Return (x, y) of the center of cell containing provided text 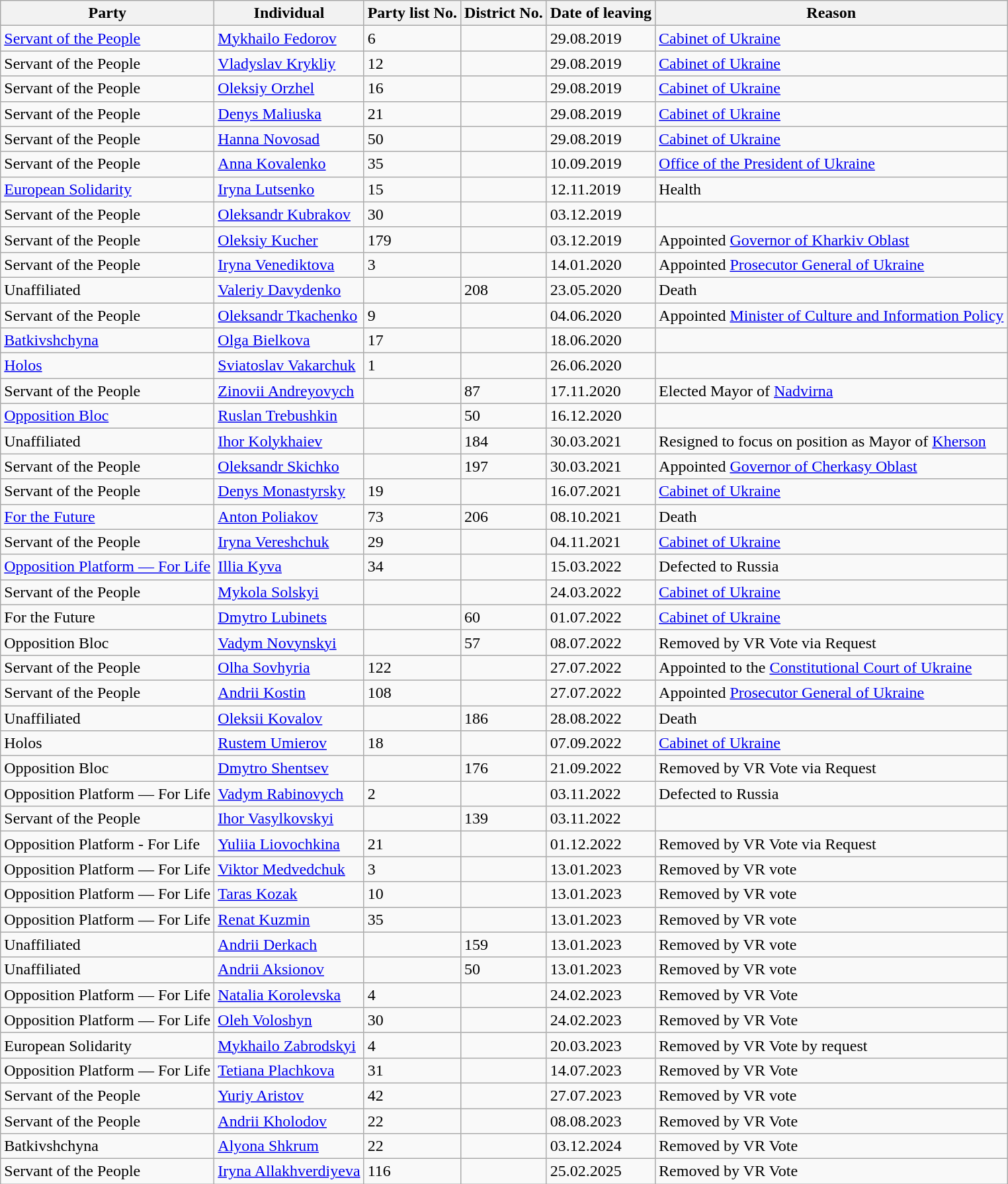
Denys Maliuska (289, 114)
Viktor Medvedchuk (289, 869)
Party list No. (412, 13)
Andrii Aksionov (289, 970)
Andrii Kholodov (289, 1121)
Individual (289, 13)
179 (412, 239)
Oleksandr Skichko (289, 466)
16.07.2021 (601, 491)
Mykhailo Fedorov (289, 38)
Denys Monastyrsky (289, 491)
Mykhailo Zabrodskyi (289, 1045)
Hanna Novosad (289, 139)
19 (412, 491)
Dmytro Lubinets (289, 617)
17.11.2020 (601, 391)
Andrii Derkach (289, 945)
159 (503, 945)
Oleksiy Kucher (289, 239)
10 (412, 894)
01.07.2022 (601, 617)
Olga Bielkova (289, 341)
Iryna Venediktova (289, 265)
Iryna Lutsenko (289, 189)
Appointed Governor of Cherkasy Oblast (831, 466)
Olha Sovhyria (289, 667)
16.12.2020 (601, 416)
57 (503, 642)
Dmytro Shentsev (289, 769)
2 (412, 794)
14.07.2023 (601, 1070)
Zinovii Andreyovych (289, 391)
Oleksandr Kubrakov (289, 214)
Date of leaving (601, 13)
07.09.2022 (601, 743)
Ihor Vasylkovskyi (289, 819)
29 (412, 542)
116 (412, 1171)
Anna Kovalenko (289, 164)
87 (503, 391)
27.07.2023 (601, 1095)
12.11.2019 (601, 189)
60 (503, 617)
Oleksiy Orzhel (289, 89)
08.07.2022 (601, 642)
26.06.2020 (601, 366)
12 (412, 63)
28.08.2022 (601, 718)
District No. (503, 13)
04.06.2020 (601, 316)
08.10.2021 (601, 517)
139 (503, 819)
Andrii Kostin (289, 693)
Office of the President of Ukraine (831, 164)
Rustem Umierov (289, 743)
Alyona Shkrum (289, 1146)
Vadym Novynskyi (289, 642)
Removed by VR Vote by request (831, 1045)
Ruslan Trebushkin (289, 416)
Ihor Kolykhaiev (289, 441)
Sviatoslav Vakarchuk (289, 366)
Iryna Allakhverdiyeva (289, 1171)
Oleksii Kovalov (289, 718)
08.08.2023 (601, 1121)
20.03.2023 (601, 1045)
Iryna Vereshchuk (289, 542)
Appointed Governor of Kharkiv Oblast (831, 239)
Appointed to the Constitutional Court of Ukraine (831, 667)
23.05.2020 (601, 290)
Illia Kyva (289, 567)
Yuliia Liovochkina (289, 844)
42 (412, 1095)
206 (503, 517)
18.06.2020 (601, 341)
Tetiana Plachkova (289, 1070)
Reason (831, 13)
Health (831, 189)
197 (503, 466)
03.12.2024 (601, 1146)
Resigned to focus on position as Mayor of Kherson (831, 441)
04.11.2021 (601, 542)
9 (412, 316)
Natalia Korolevska (289, 995)
Oleksandr Tkachenko (289, 316)
186 (503, 718)
208 (503, 290)
15 (412, 189)
Yuriy Aristov (289, 1095)
184 (503, 441)
Renat Kuzmin (289, 919)
Appointed Minister of Culture and Information Policy (831, 316)
Elected Mayor of Nadvirna (831, 391)
14.01.2020 (601, 265)
176 (503, 769)
Party (107, 13)
34 (412, 567)
18 (412, 743)
Opposition Platform - For Life (107, 844)
73 (412, 517)
24.03.2022 (601, 592)
Oleh Voloshyn (289, 1020)
Vladyslav Krykliy (289, 63)
10.09.2019 (601, 164)
Anton Poliakov (289, 517)
6 (412, 38)
108 (412, 693)
31 (412, 1070)
122 (412, 667)
25.02.2025 (601, 1171)
Vadym Rabinovych (289, 794)
16 (412, 89)
Valeriy Davydenko (289, 290)
1 (412, 366)
15.03.2022 (601, 567)
17 (412, 341)
Mykola Solskyi (289, 592)
Taras Kozak (289, 894)
01.12.2022 (601, 844)
21.09.2022 (601, 769)
